For the text-containing cell, return its midpoint in [x, y] coordinate format. 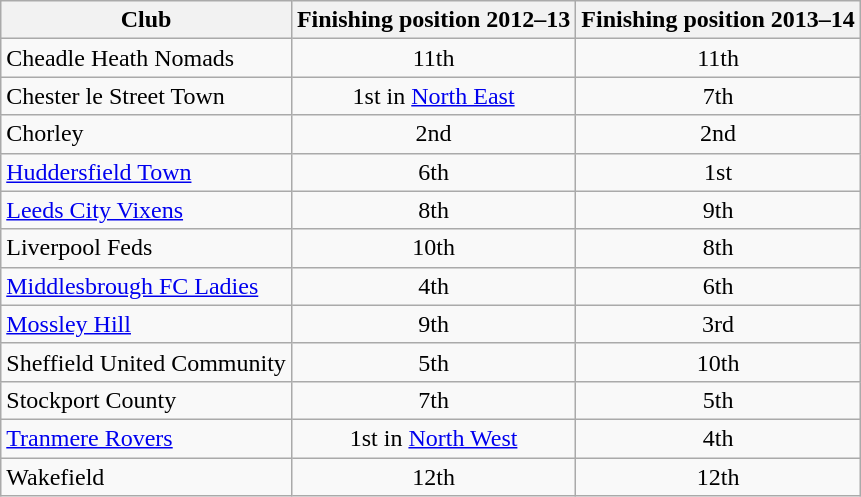
Middlesbrough FC Ladies [146, 286]
Stockport County [146, 400]
Leeds City Vixens [146, 210]
Chester le Street Town [146, 96]
1st [718, 172]
1st in North East [433, 96]
Wakefield [146, 477]
Liverpool Feds [146, 248]
Tranmere Rovers [146, 438]
Finishing position 2013–14 [718, 20]
1st in North West [433, 438]
Sheffield United Community [146, 362]
Club [146, 20]
Chorley [146, 134]
3rd [718, 324]
Huddersfield Town [146, 172]
Mossley Hill [146, 324]
Finishing position 2012–13 [433, 20]
Cheadle Heath Nomads [146, 58]
